Detect which cell encompasses the target text, then output its [X, Y] center coordinate. 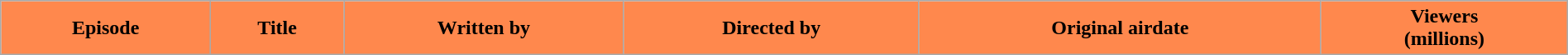
Original airdate [1120, 28]
Episode [106, 28]
Written by [485, 28]
Directed by [771, 28]
Viewers(millions) [1444, 28]
Title [278, 28]
